Identify which cell holds the provided text, then report its (x, y) central coordinate. 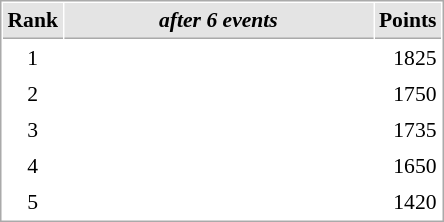
1825 (408, 57)
after 6 events (218, 21)
3 (32, 129)
4 (32, 165)
1750 (408, 93)
Points (408, 21)
1420 (408, 201)
5 (32, 201)
1 (32, 57)
2 (32, 93)
1650 (408, 165)
Rank (32, 21)
1735 (408, 129)
